Determine the [x, y] coordinate at the center of the cell enclosing the given text.  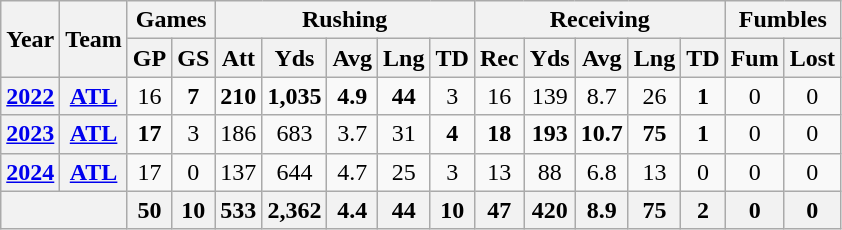
533 [238, 210]
6.8 [602, 172]
8.7 [602, 96]
Rec [499, 58]
193 [550, 134]
26 [654, 96]
683 [294, 134]
4.9 [352, 96]
18 [499, 134]
4 [452, 134]
186 [238, 134]
10.7 [602, 134]
31 [404, 134]
4.4 [352, 210]
Team [94, 39]
88 [550, 172]
25 [404, 172]
3.7 [352, 134]
7 [194, 96]
50 [149, 210]
Att [238, 58]
2 [703, 210]
8.9 [602, 210]
Lost [812, 58]
Fum [754, 58]
210 [238, 96]
Rushing [345, 20]
2024 [30, 172]
GP [149, 58]
Receiving [600, 20]
137 [238, 172]
644 [294, 172]
1,035 [294, 96]
Games [170, 20]
420 [550, 210]
2,362 [294, 210]
GS [194, 58]
4.7 [352, 172]
2022 [30, 96]
47 [499, 210]
Year [30, 39]
139 [550, 96]
Fumbles [782, 20]
2023 [30, 134]
